For the text-containing cell, return its midpoint in [X, Y] coordinate format. 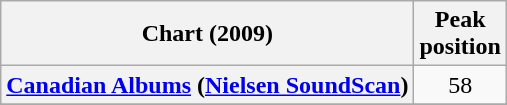
58 [460, 85]
Peakposition [460, 34]
Chart (2009) [208, 34]
Canadian Albums (Nielsen SoundScan) [208, 85]
